Provide the [x, y] coordinate of the cell's center where the given text is located.  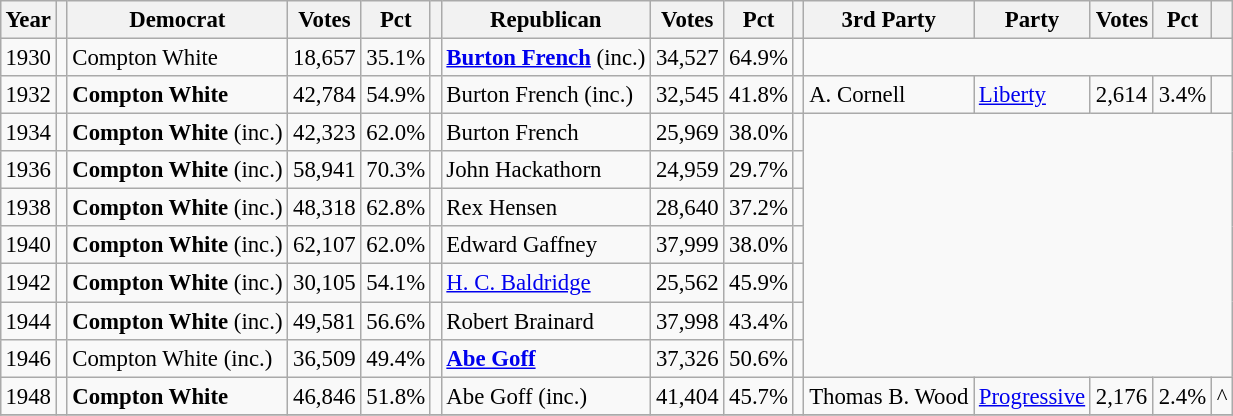
42,784 [324, 95]
42,323 [324, 133]
Progressive [1032, 396]
1940 [28, 245]
1944 [28, 321]
49.4% [396, 358]
50.6% [758, 358]
1936 [28, 170]
1934 [28, 133]
41.8% [758, 95]
Burton French [546, 133]
46,846 [324, 396]
36,509 [324, 358]
24,959 [688, 170]
25,562 [688, 283]
H. C. Baldridge [546, 283]
2.4% [1182, 396]
41,404 [688, 396]
45.7% [758, 396]
62,107 [324, 245]
37,998 [688, 321]
56.6% [396, 321]
54.9% [396, 95]
2,176 [1122, 396]
2,614 [1122, 95]
1948 [28, 396]
1930 [28, 57]
A. Cornell [889, 95]
Robert Brainard [546, 321]
Thomas B. Wood [889, 396]
1932 [28, 95]
Party [1032, 20]
Year [28, 20]
28,640 [688, 208]
John Hackathorn [546, 170]
45.9% [758, 283]
Rex Hensen [546, 208]
49,581 [324, 321]
64.9% [758, 57]
1946 [28, 358]
Abe Goff [546, 358]
37.2% [758, 208]
Abe Goff (inc.) [546, 396]
29.7% [758, 170]
37,326 [688, 358]
1942 [28, 283]
51.8% [396, 396]
Liberty [1032, 95]
62.8% [396, 208]
3rd Party [889, 20]
Republican [546, 20]
58,941 [324, 170]
43.4% [758, 321]
54.1% [396, 283]
34,527 [688, 57]
30,105 [324, 283]
Democrat [178, 20]
70.3% [396, 170]
^ [1222, 396]
3.4% [1182, 95]
1938 [28, 208]
32,545 [688, 95]
25,969 [688, 133]
48,318 [324, 208]
35.1% [396, 57]
18,657 [324, 57]
37,999 [688, 245]
Edward Gaffney [546, 245]
